Search for the cell housing the specified text and yield its [X, Y] center coordinate. 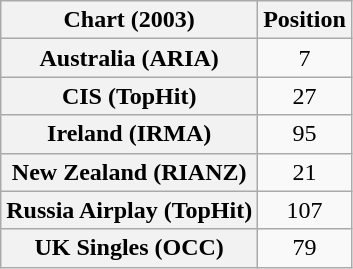
107 [305, 210]
Australia (ARIA) [130, 58]
95 [305, 134]
21 [305, 172]
New Zealand (RIANZ) [130, 172]
UK Singles (OCC) [130, 248]
Chart (2003) [130, 20]
Russia Airplay (TopHit) [130, 210]
Position [305, 20]
Ireland (IRMA) [130, 134]
CIS (TopHit) [130, 96]
27 [305, 96]
7 [305, 58]
79 [305, 248]
